From the cell containing the given text, extract its center point as (x, y) coordinate. 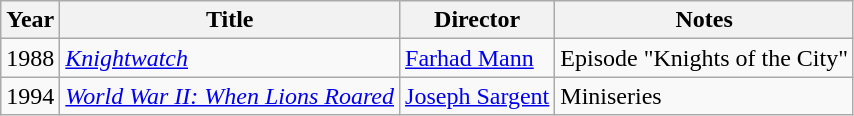
Director (478, 20)
Title (230, 20)
Knightwatch (230, 58)
Joseph Sargent (478, 96)
Year (30, 20)
1988 (30, 58)
Miniseries (704, 96)
World War II: When Lions Roared (230, 96)
Episode "Knights of the City" (704, 58)
1994 (30, 96)
Farhad Mann (478, 58)
Notes (704, 20)
